Scan for the cell matching the given text and deliver its (X, Y) coordinate at center. 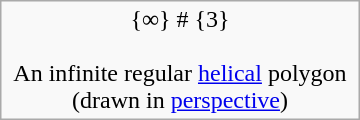
{∞} # {3}An infinite regular helical polygon(drawn in perspective) (180, 60)
